Output the (x, y) coordinate of the center of the cell containing the given text.  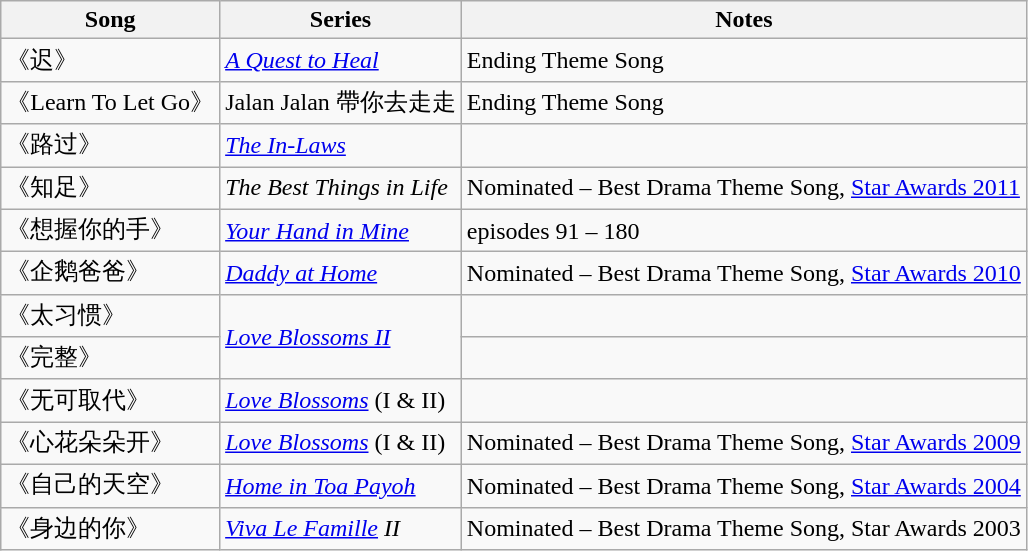
Nominated – Best Drama Theme Song, Star Awards 2009 (744, 444)
Home in Toa Payoh (341, 486)
《企鹅爸爸》 (110, 274)
《Learn To Let Go》 (110, 102)
《心花朵朵开》 (110, 444)
Nominated – Best Drama Theme Song, Star Awards 2003 (744, 528)
Notes (744, 20)
episodes 91 – 180 (744, 230)
《无可取代》 (110, 400)
Song (110, 20)
Viva Le Famille II (341, 528)
Nominated – Best Drama Theme Song, Star Awards 2010 (744, 274)
《自己的天空》 (110, 486)
A Quest to Heal (341, 60)
《路过》 (110, 146)
Nominated – Best Drama Theme Song, Star Awards 2004 (744, 486)
Your Hand in Mine (341, 230)
《太习惯》 (110, 316)
《完整》 (110, 358)
The In-Laws (341, 146)
Jalan Jalan 帶你去走走 (341, 102)
《迟》 (110, 60)
Series (341, 20)
《想握你的手》 (110, 230)
《知足》 (110, 188)
Love Blossoms II (341, 336)
《身边的你》 (110, 528)
Daddy at Home (341, 274)
Nominated – Best Drama Theme Song, Star Awards 2011 (744, 188)
The Best Things in Life (341, 188)
